Provide the [X, Y] coordinate of the cell's center where the given text is located.  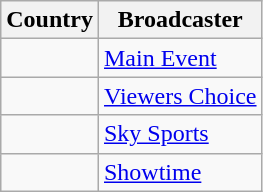
Country [50, 20]
Main Event [180, 58]
Viewers Choice [180, 96]
Broadcaster [180, 20]
Sky Sports [180, 134]
Showtime [180, 172]
